Pinpoint the cell where the given text exists, returning its (X, Y) midpoint coordinate. 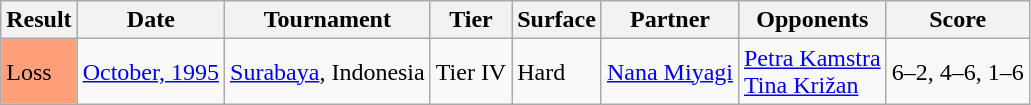
Petra Kamstra Tina Križan (812, 72)
Tier (471, 20)
Opponents (812, 20)
October, 1995 (150, 72)
6–2, 4–6, 1–6 (958, 72)
Surface (557, 20)
Hard (557, 72)
Tournament (328, 20)
Score (958, 20)
Tier IV (471, 72)
Loss (39, 72)
Result (39, 20)
Partner (670, 20)
Date (150, 20)
Surabaya, Indonesia (328, 72)
Nana Miyagi (670, 72)
